Provide the (X, Y) coordinate of the cell's center where the given text is located.  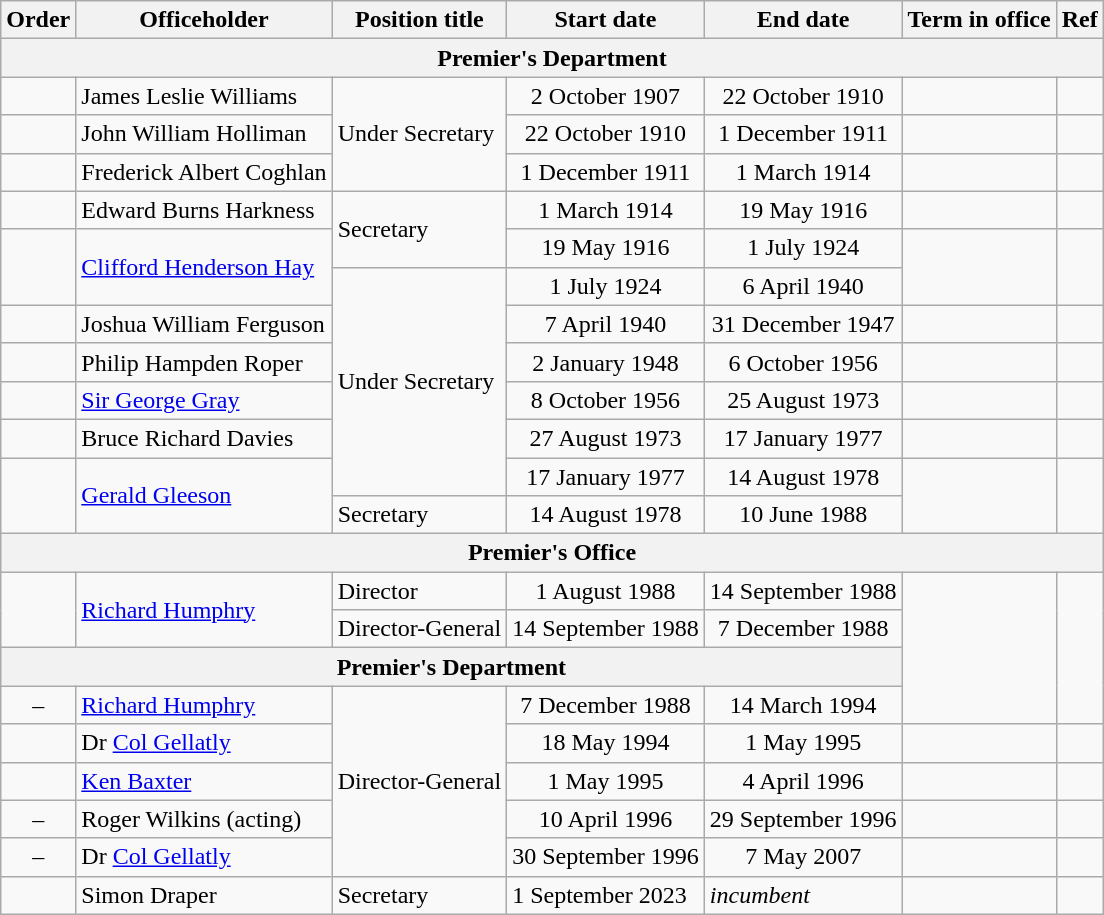
Philip Hampden Roper (204, 362)
7 April 1940 (606, 324)
Sir George Gray (204, 400)
Gerald Gleeson (204, 496)
Clifford Henderson Hay (204, 267)
Edward Burns Harkness (204, 210)
Bruce Richard Davies (204, 438)
John William Holliman (204, 134)
29 September 1996 (803, 819)
7 May 2007 (803, 857)
6 October 1956 (803, 362)
End date (803, 20)
4 April 1996 (803, 781)
18 May 1994 (606, 743)
James Leslie Williams (204, 96)
14 March 1994 (803, 705)
Officeholder (204, 20)
8 October 1956 (606, 400)
10 April 1996 (606, 819)
1 August 1988 (606, 591)
Roger Wilkins (acting) (204, 819)
6 April 1940 (803, 286)
Director (419, 591)
Simon Draper (204, 895)
Joshua William Ferguson (204, 324)
incumbent (803, 895)
2 October 1907 (606, 96)
31 December 1947 (803, 324)
25 August 1973 (803, 400)
Frederick Albert Coghlan (204, 172)
Premier's Office (552, 553)
27 August 1973 (606, 438)
10 June 1988 (803, 515)
Order (38, 20)
Start date (606, 20)
2 January 1948 (606, 362)
Ref (1080, 20)
30 September 1996 (606, 857)
Term in office (979, 20)
Ken Baxter (204, 781)
1 September 2023 (606, 895)
Position title (419, 20)
